Identify which cell holds the provided text, then report its (X, Y) central coordinate. 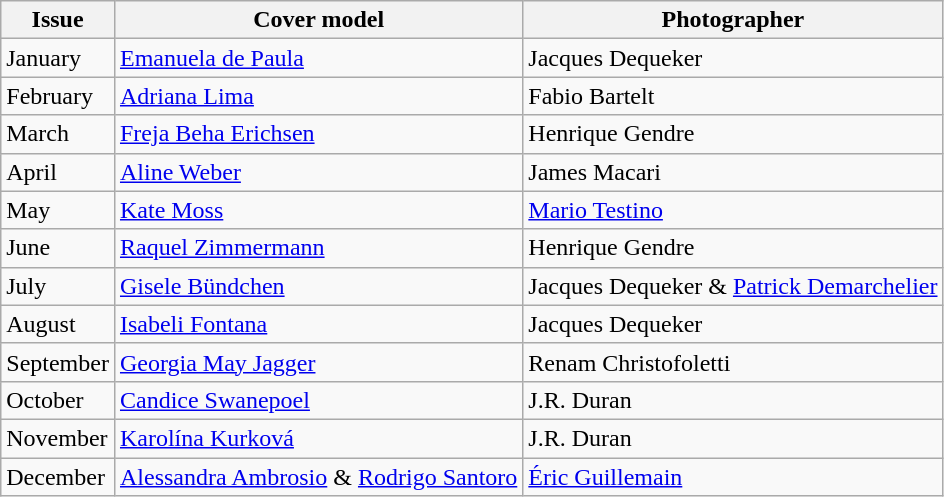
James Macari (733, 172)
Aline Weber (318, 172)
January (58, 58)
Raquel Zimmermann (318, 248)
Photographer (733, 20)
February (58, 96)
Freja Beha Erichsen (318, 134)
Emanuela de Paula (318, 58)
June (58, 248)
Jacques Dequeker & Patrick Demarchelier (733, 286)
Mario Testino (733, 210)
Fabio Bartelt (733, 96)
December (58, 477)
Cover model (318, 20)
July (58, 286)
Georgia May Jagger (318, 362)
September (58, 362)
Isabeli Fontana (318, 324)
Adriana Lima (318, 96)
Karolína Kurková (318, 438)
Renam Christofoletti (733, 362)
November (58, 438)
Candice Swanepoel (318, 400)
Kate Moss (318, 210)
August (58, 324)
October (58, 400)
Alessandra Ambrosio & Rodrigo Santoro (318, 477)
May (58, 210)
March (58, 134)
Éric Guillemain (733, 477)
Issue (58, 20)
Gisele Bündchen (318, 286)
April (58, 172)
